Capture the cell that displays the provided text and extract its [x, y] central coordinate. 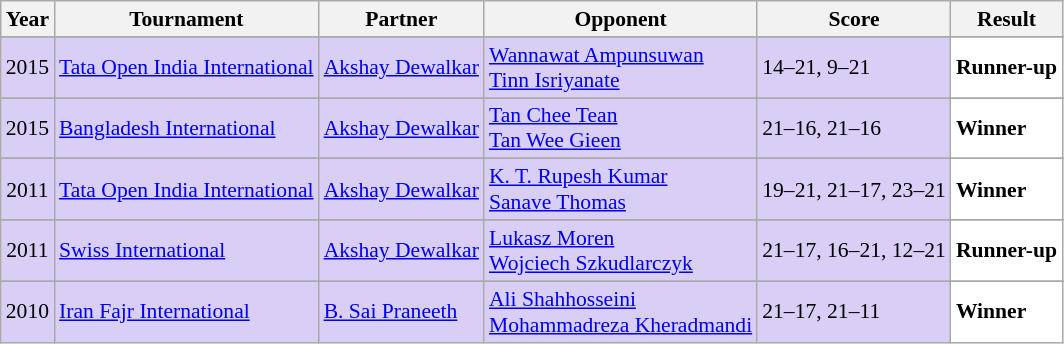
Result [1006, 19]
Year [28, 19]
Swiss International [186, 250]
19–21, 21–17, 23–21 [854, 190]
Tan Chee Tean Tan Wee Gieen [620, 128]
2010 [28, 312]
Partner [402, 19]
21–16, 21–16 [854, 128]
Score [854, 19]
Wannawat Ampunsuwan Tinn Isriyanate [620, 68]
21–17, 16–21, 12–21 [854, 250]
14–21, 9–21 [854, 68]
Opponent [620, 19]
Ali Shahhosseini Mohammadreza Kheradmandi [620, 312]
21–17, 21–11 [854, 312]
K. T. Rupesh Kumar Sanave Thomas [620, 190]
Iran Fajr International [186, 312]
B. Sai Praneeth [402, 312]
Bangladesh International [186, 128]
Tournament [186, 19]
Lukasz Moren Wojciech Szkudlarczyk [620, 250]
